Scan for the cell matching the given text and deliver its [X, Y] coordinate at center. 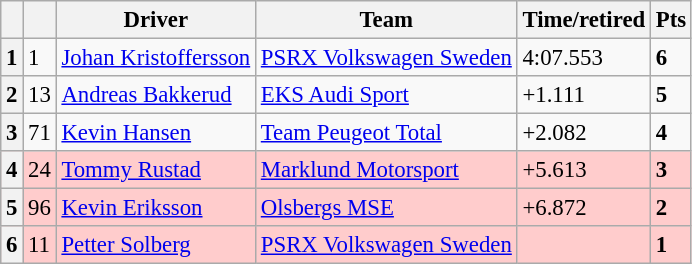
+6.872 [584, 208]
Driver [156, 20]
11 [40, 245]
Pts [670, 20]
+5.613 [584, 170]
4:07.553 [584, 58]
Time/retired [584, 20]
+2.082 [584, 133]
Tommy Rustad [156, 170]
EKS Audi Sport [386, 95]
Johan Kristoffersson [156, 58]
24 [40, 170]
+1.111 [584, 95]
Marklund Motorsport [386, 170]
Team Peugeot Total [386, 133]
Kevin Eriksson [156, 208]
Team [386, 20]
13 [40, 95]
96 [40, 208]
71 [40, 133]
Olsbergs MSE [386, 208]
Kevin Hansen [156, 133]
Petter Solberg [156, 245]
Andreas Bakkerud [156, 95]
